Capture the cell that displays the provided text and extract its [x, y] central coordinate. 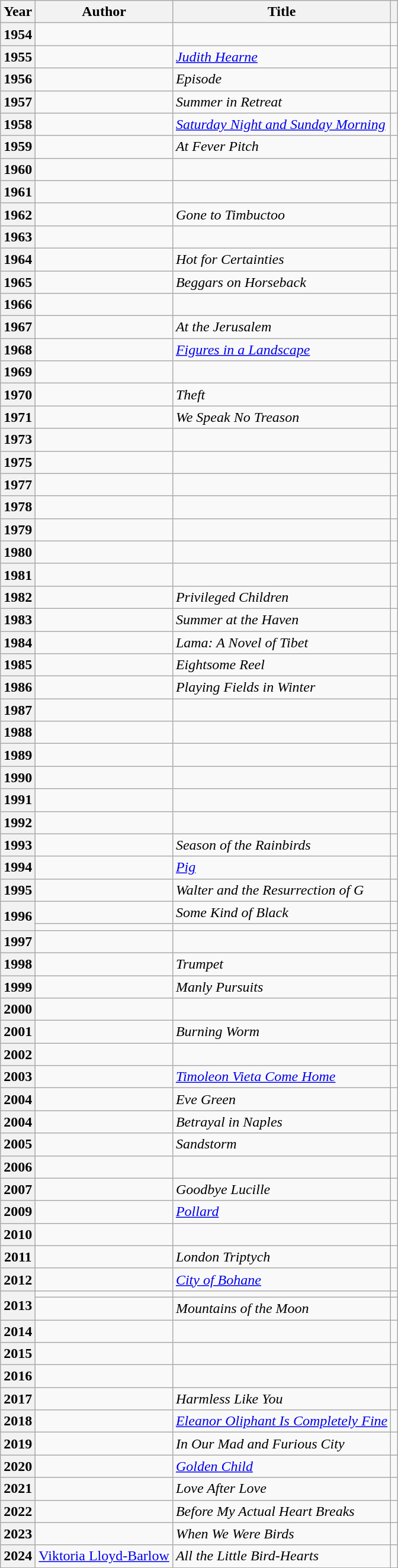
1964 [18, 259]
1965 [18, 282]
2000 [18, 1009]
Pig [281, 867]
1998 [18, 964]
1980 [18, 552]
Judith Hearne [281, 57]
At the Jerusalem [281, 327]
Author [104, 12]
Saturday Night and Sunday Morning [281, 124]
1959 [18, 147]
Year [18, 12]
1971 [18, 417]
1958 [18, 124]
1957 [18, 102]
1997 [18, 941]
In Our Mad and Furious City [281, 1444]
All the Little Bird-Hearts [281, 1556]
1979 [18, 530]
Viktoria Lloyd-Barlow [104, 1556]
Walter and the Resurrection of G [281, 890]
2003 [18, 1077]
When We Were Birds [281, 1534]
2023 [18, 1534]
1970 [18, 395]
1954 [18, 34]
Lama: A Novel of Tibet [281, 642]
1975 [18, 462]
Episode [281, 79]
1987 [18, 710]
Figures in a Landscape [281, 350]
Privileged Children [281, 597]
London Triptych [281, 1257]
Summer in Retreat [281, 102]
1961 [18, 192]
2018 [18, 1421]
Title [281, 12]
1982 [18, 597]
City of Bohane [281, 1279]
1963 [18, 237]
Eleanor Oliphant Is Completely Fine [281, 1421]
Trumpet [281, 964]
2024 [18, 1556]
2007 [18, 1189]
1978 [18, 507]
2002 [18, 1054]
1983 [18, 620]
1956 [18, 79]
Some Kind of Black [281, 912]
1986 [18, 688]
2006 [18, 1167]
Beggars on Horseback [281, 282]
Eightsome Reel [281, 665]
2021 [18, 1489]
1994 [18, 867]
Season of the Rainbirds [281, 845]
2010 [18, 1234]
Gone to Timbuctoo [281, 214]
2001 [18, 1032]
Betrayal in Naples [281, 1122]
1981 [18, 575]
1990 [18, 777]
2020 [18, 1466]
1960 [18, 169]
2015 [18, 1354]
Theft [281, 395]
2005 [18, 1144]
1969 [18, 372]
1993 [18, 845]
1962 [18, 214]
1968 [18, 350]
Pollard [281, 1212]
1984 [18, 642]
1966 [18, 305]
1967 [18, 327]
Burning Worm [281, 1032]
Mountains of the Moon [281, 1308]
1995 [18, 890]
2009 [18, 1212]
Before My Actual Heart Breaks [281, 1511]
1991 [18, 800]
Summer at the Haven [281, 620]
2022 [18, 1511]
1955 [18, 57]
At Fever Pitch [281, 147]
2013 [18, 1305]
We Speak No Treason [281, 417]
2012 [18, 1279]
Goodbye Lucille [281, 1189]
1977 [18, 485]
2014 [18, 1331]
1999 [18, 986]
Golden Child [281, 1466]
Hot for Certainties [281, 259]
Harmless Like You [281, 1399]
1973 [18, 440]
1992 [18, 822]
2016 [18, 1376]
1985 [18, 665]
Sandstorm [281, 1144]
Manly Pursuits [281, 986]
2011 [18, 1257]
2017 [18, 1399]
Playing Fields in Winter [281, 688]
2019 [18, 1444]
1989 [18, 755]
1988 [18, 733]
1996 [18, 916]
Timoleon Vieta Come Home [281, 1077]
Love After Love [281, 1489]
Eve Green [281, 1099]
